Pinpoint the cell where the given text exists, returning its (X, Y) midpoint coordinate. 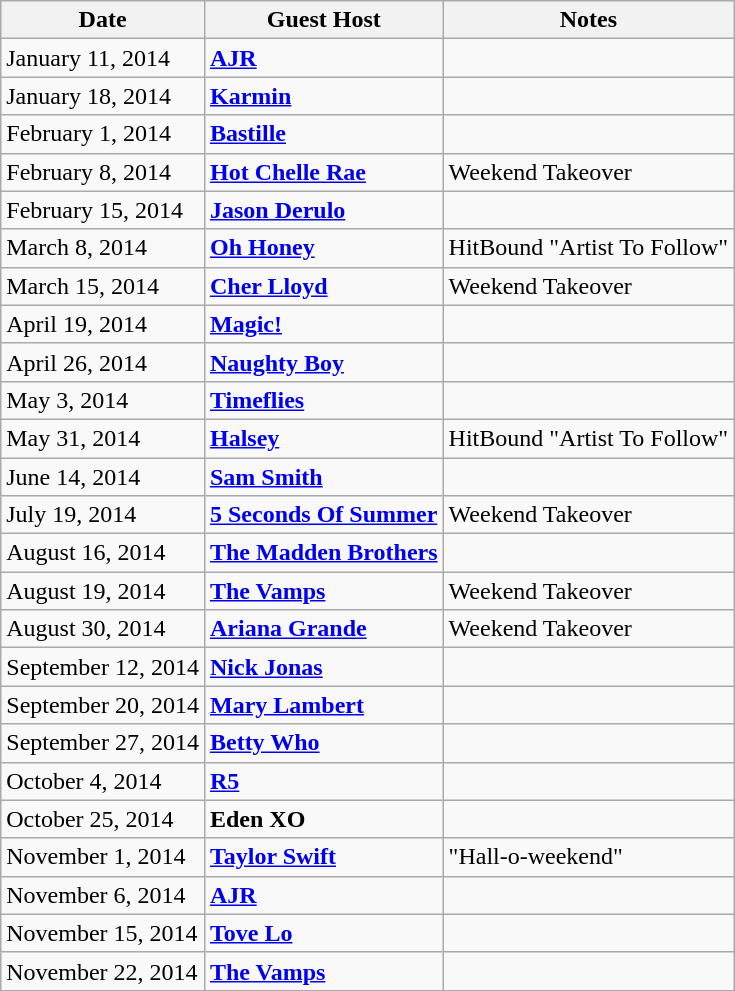
Naughty Boy (324, 362)
May 31, 2014 (103, 438)
Eden XO (324, 819)
October 25, 2014 (103, 819)
Karmin (324, 96)
Magic! (324, 324)
February 15, 2014 (103, 210)
Halsey (324, 438)
August 30, 2014 (103, 629)
Guest Host (324, 20)
Betty Who (324, 743)
Sam Smith (324, 477)
July 19, 2014 (103, 515)
June 14, 2014 (103, 477)
The Madden Brothers (324, 553)
February 8, 2014 (103, 172)
Mary Lambert (324, 705)
Hot Chelle Rae (324, 172)
April 26, 2014 (103, 362)
September 12, 2014 (103, 667)
"Hall-o-weekend" (588, 857)
September 27, 2014 (103, 743)
November 6, 2014 (103, 895)
August 16, 2014 (103, 553)
Notes (588, 20)
November 22, 2014 (103, 971)
September 20, 2014 (103, 705)
January 18, 2014 (103, 96)
Ariana Grande (324, 629)
March 15, 2014 (103, 286)
Cher Lloyd (324, 286)
Tove Lo (324, 933)
Taylor Swift (324, 857)
March 8, 2014 (103, 248)
October 4, 2014 (103, 781)
Jason Derulo (324, 210)
February 1, 2014 (103, 134)
August 19, 2014 (103, 591)
January 11, 2014 (103, 58)
Oh Honey (324, 248)
Timeflies (324, 400)
Date (103, 20)
May 3, 2014 (103, 400)
April 19, 2014 (103, 324)
November 1, 2014 (103, 857)
November 15, 2014 (103, 933)
R5 (324, 781)
5 Seconds Of Summer (324, 515)
Nick Jonas (324, 667)
Bastille (324, 134)
